Pinpoint the cell where the given text exists, returning its (x, y) midpoint coordinate. 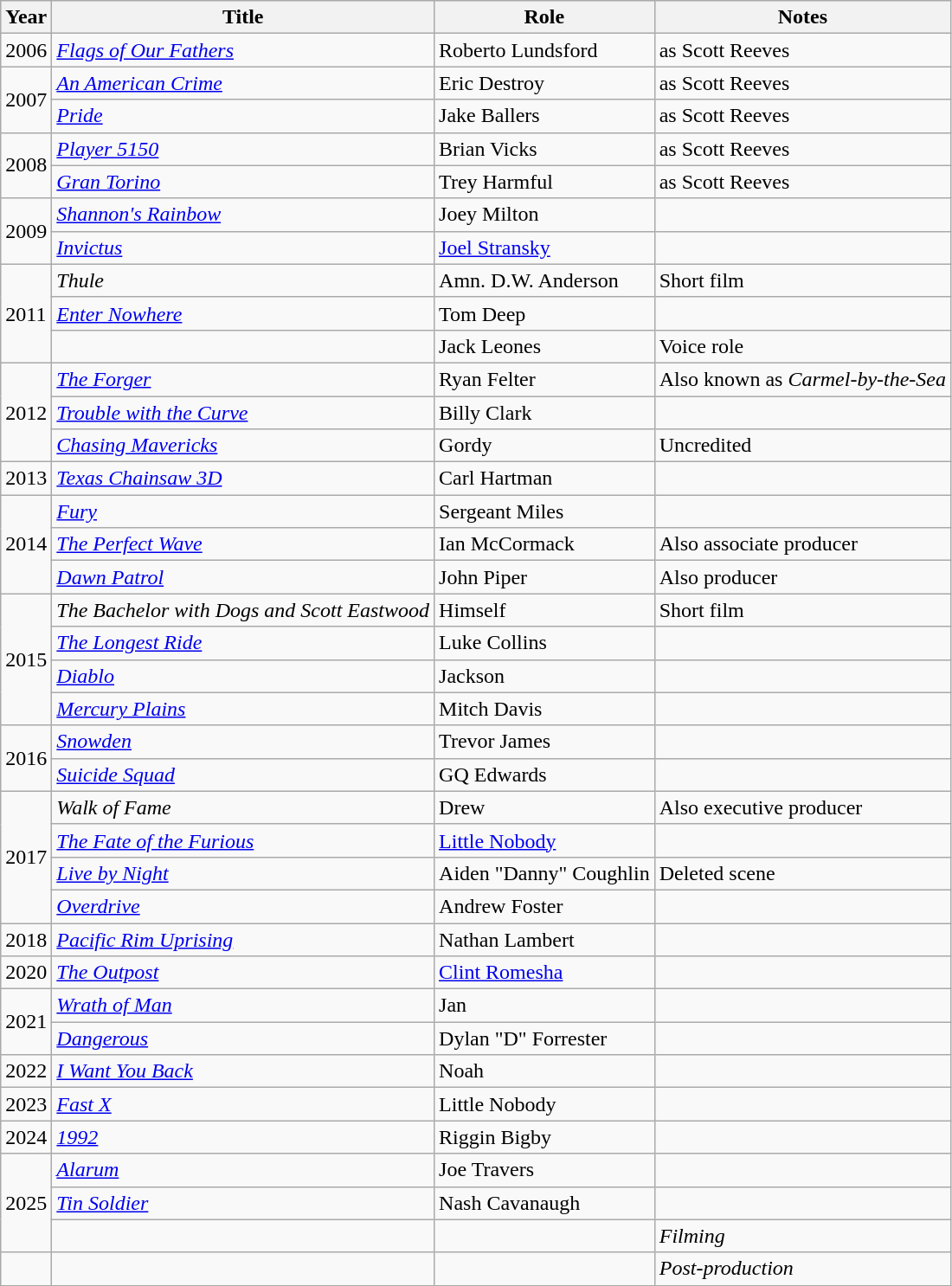
2012 (26, 412)
2018 (26, 939)
Fury (243, 511)
Invictus (243, 248)
Billy Clark (545, 413)
Jake Ballers (545, 116)
Overdrive (243, 906)
Deleted scene (802, 873)
1992 (243, 1137)
Mercury Plains (243, 709)
The Outpost (243, 973)
2017 (26, 857)
Luke Collins (545, 643)
Carl Hartman (545, 479)
2016 (26, 758)
2020 (26, 973)
2023 (26, 1104)
Mitch Davis (545, 709)
Player 5150 (243, 149)
Trouble with the Curve (243, 413)
Alarum (243, 1170)
Enter Nowhere (243, 313)
Drew (545, 807)
Also associate producer (802, 544)
Jack Leones (545, 346)
Also producer (802, 577)
Fast X (243, 1104)
Himself (545, 610)
Shannon's Rainbow (243, 215)
Thule (243, 280)
Roberto Lundsford (545, 50)
Joe Travers (545, 1170)
Filming (802, 1236)
Also known as Carmel-by-the-Sea (802, 379)
Year (26, 17)
Post-production (802, 1269)
GQ Edwards (545, 775)
The Forger (243, 379)
Jan (545, 1006)
Brian Vicks (545, 149)
Aiden "Danny" Coughlin (545, 873)
Wrath of Man (243, 1006)
Live by Night (243, 873)
Diablo (243, 676)
Flags of Our Fathers (243, 50)
The Longest Ride (243, 643)
Tin Soldier (243, 1203)
Noah (545, 1071)
2008 (26, 165)
Notes (802, 17)
2025 (26, 1203)
Pacific Rim Uprising (243, 939)
2022 (26, 1071)
2013 (26, 479)
Gordy (545, 446)
Also executive producer (802, 807)
2009 (26, 231)
Riggin Bigby (545, 1137)
An American Crime (243, 83)
2014 (26, 544)
2011 (26, 313)
Pride (243, 116)
Gran Torino (243, 182)
Texas Chainsaw 3D (243, 479)
The Fate of the Furious (243, 840)
Chasing Mavericks (243, 446)
Sergeant Miles (545, 511)
I Want You Back (243, 1071)
Snowden (243, 742)
Dawn Patrol (243, 577)
The Bachelor with Dogs and Scott Eastwood (243, 610)
Clint Romesha (545, 973)
Uncredited (802, 446)
2007 (26, 100)
Andrew Foster (545, 906)
Title (243, 17)
Joey Milton (545, 215)
2006 (26, 50)
Voice role (802, 346)
Ian McCormack (545, 544)
2024 (26, 1137)
Nathan Lambert (545, 939)
Suicide Squad (243, 775)
Ryan Felter (545, 379)
John Piper (545, 577)
Eric Destroy (545, 83)
Role (545, 17)
Joel Stransky (545, 248)
Dylan "D" Forrester (545, 1038)
Tom Deep (545, 313)
Jackson (545, 676)
The Perfect Wave (243, 544)
Trevor James (545, 742)
Amn. D.W. Anderson (545, 280)
Trey Harmful (545, 182)
Nash Cavanaugh (545, 1203)
2015 (26, 659)
2021 (26, 1022)
Walk of Fame (243, 807)
Dangerous (243, 1038)
